Search for the cell housing the specified text and yield its [X, Y] center coordinate. 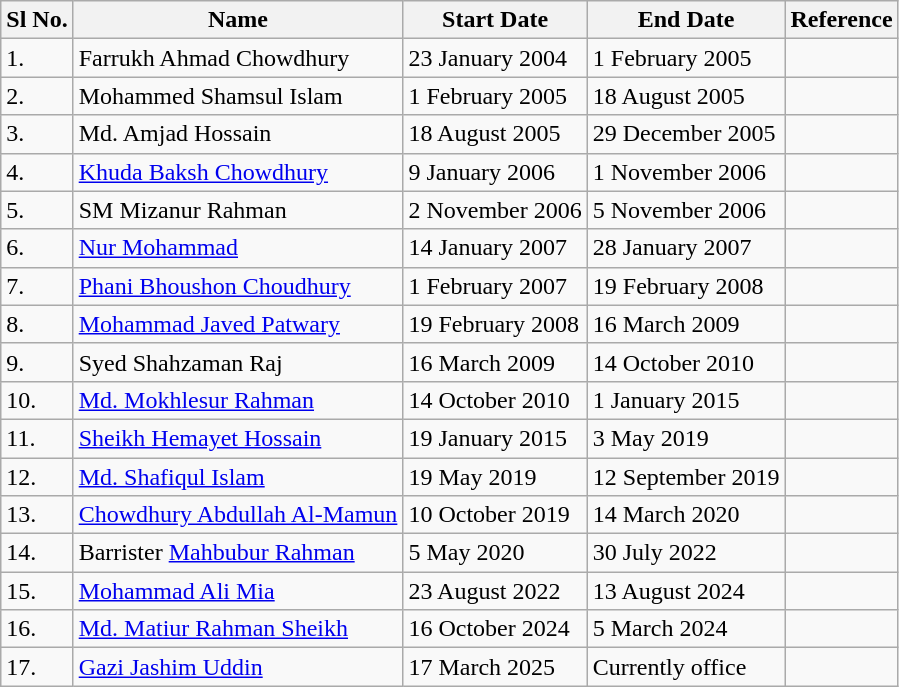
3 May 2019 [686, 438]
5 November 2006 [686, 210]
Nur Mohammad [238, 248]
10 October 2019 [495, 515]
Gazi Jashim Uddin [238, 667]
11. [37, 438]
5 March 2024 [686, 629]
1 January 2015 [686, 400]
23 August 2022 [495, 591]
30 July 2022 [686, 553]
2 November 2006 [495, 210]
13 August 2024 [686, 591]
End Date [686, 20]
Mohammed Shamsul Islam [238, 96]
1. [37, 58]
12 September 2019 [686, 477]
16. [37, 629]
10. [37, 400]
Md. Mokhlesur Rahman [238, 400]
Start Date [495, 20]
7. [37, 286]
17. [37, 667]
23 January 2004 [495, 58]
Mohammad Javed Patwary [238, 324]
Mohammad Ali Mia [238, 591]
Chowdhury Abdullah Al-Mamun [238, 515]
6. [37, 248]
5. [37, 210]
19 January 2015 [495, 438]
Sl No. [37, 20]
Phani Bhoushon Choudhury [238, 286]
14 March 2020 [686, 515]
15. [37, 591]
Barrister Mahbubur Rahman [238, 553]
12. [37, 477]
4. [37, 172]
8. [37, 324]
1 February 2007 [495, 286]
Farrukh Ahmad Chowdhury [238, 58]
14. [37, 553]
29 December 2005 [686, 134]
5 May 2020 [495, 553]
Md. Amjad Hossain [238, 134]
Name [238, 20]
SM Mizanur Rahman [238, 210]
28 January 2007 [686, 248]
9 January 2006 [495, 172]
19 May 2019 [495, 477]
Md. Matiur Rahman Sheikh [238, 629]
14 January 2007 [495, 248]
17 March 2025 [495, 667]
9. [37, 362]
2. [37, 96]
Reference [842, 20]
Currently office [686, 667]
Md. Shafiqul Islam [238, 477]
Sheikh Hemayet Hossain [238, 438]
Khuda Baksh Chowdhury [238, 172]
Syed Shahzaman Raj [238, 362]
3. [37, 134]
1 November 2006 [686, 172]
13. [37, 515]
16 October 2024 [495, 629]
